Extract the (x, y) coordinate from the center of the cell holding the provided text.  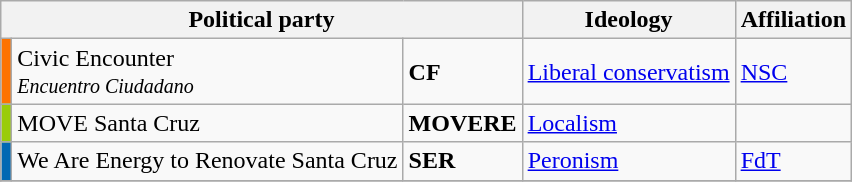
FdT (793, 161)
Peronism (628, 161)
Liberal conservatism (628, 72)
Affiliation (793, 20)
SER (462, 161)
MOVERE (462, 123)
Localism (628, 123)
Civic EncounterEncuentro Ciudadano (208, 72)
CF (462, 72)
Ideology (628, 20)
MOVE Santa Cruz (208, 123)
NSC (793, 72)
We Are Energy to Renovate Santa Cruz (208, 161)
Political party (262, 20)
